Locate the cell with the specified text and output its (X, Y) center coordinate. 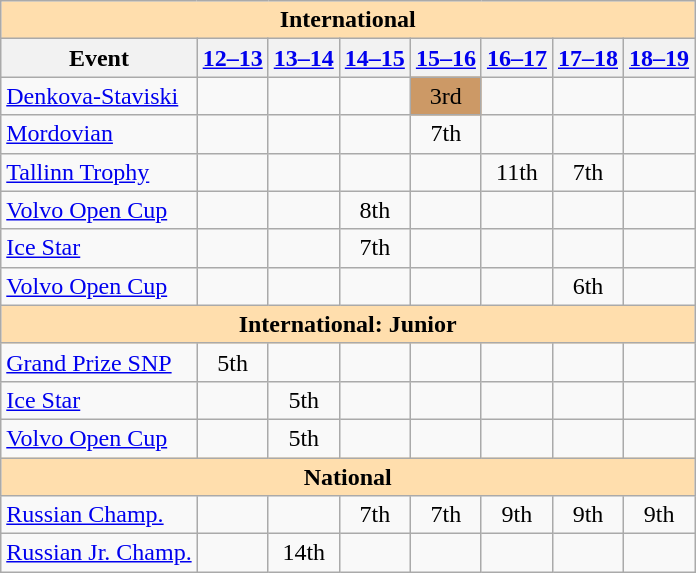
14th (304, 553)
Denkova-Staviski (99, 96)
15–16 (446, 58)
14–15 (374, 58)
International: Junior (348, 324)
Grand Prize SNP (99, 362)
International (348, 20)
Event (99, 58)
6th (588, 286)
12–13 (232, 58)
Mordovian (99, 134)
Tallinn Trophy (99, 172)
13–14 (304, 58)
8th (374, 210)
17–18 (588, 58)
11th (516, 172)
18–19 (660, 58)
Russian Champ. (99, 515)
National (348, 477)
16–17 (516, 58)
Russian Jr. Champ. (99, 553)
3rd (446, 96)
